Search for the cell housing the specified text and yield its (x, y) center coordinate. 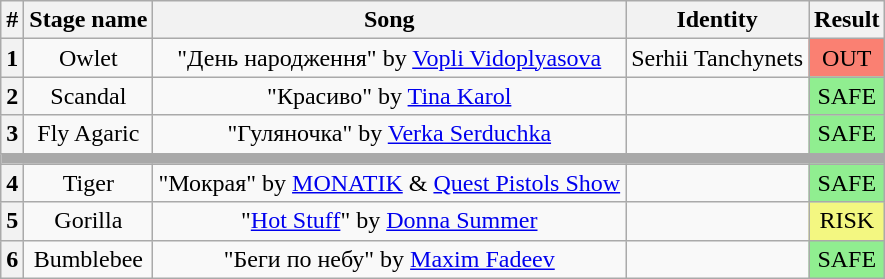
Serhii Tanchynets (718, 58)
Fly Agaric (88, 134)
5 (12, 221)
Stage name (88, 20)
"Hot Stuff" by Donna Summer (390, 221)
# (12, 20)
Scandal (88, 96)
2 (12, 96)
RISK (847, 221)
"День народження" by Vopli Vidoplyasova (390, 58)
3 (12, 134)
Gorilla (88, 221)
Bumblebee (88, 259)
Result (847, 20)
4 (12, 183)
Song (390, 20)
6 (12, 259)
Tiger (88, 183)
"Беги по небу" by Maxim Fadeev (390, 259)
OUT (847, 58)
Identity (718, 20)
"Гуляночка" by Verka Serduchka (390, 134)
Owlet (88, 58)
"Мокрая" by MONATIK & Quest Pistols Show (390, 183)
"Красиво" by Tina Karol (390, 96)
1 (12, 58)
